For the text-containing cell, return its midpoint in (x, y) coordinate format. 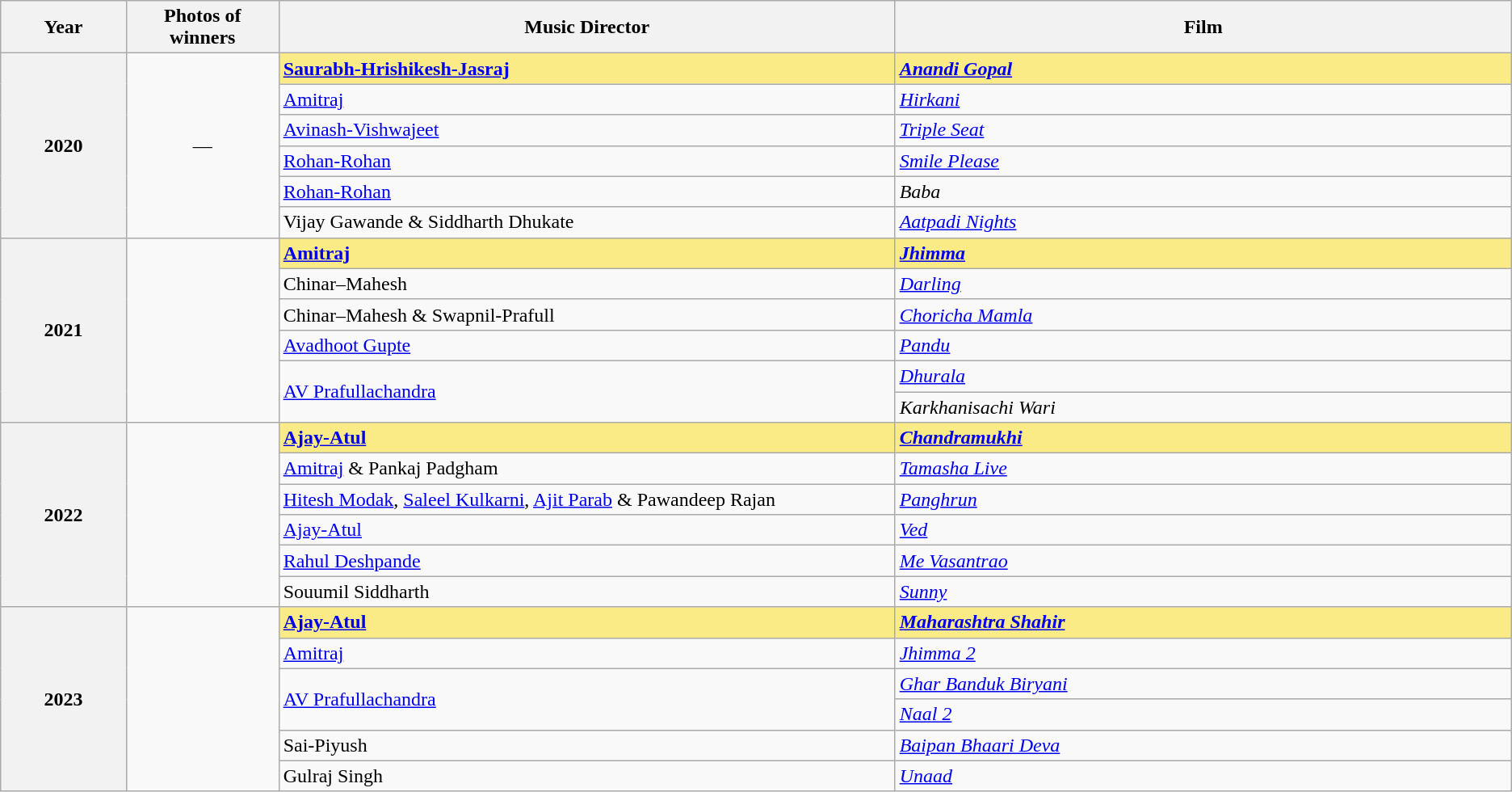
Sunny (1203, 592)
Jhimma 2 (1203, 653)
— (202, 145)
Unaad (1203, 776)
Darling (1203, 284)
Hitesh Modak, Saleel Kulkarni, Ajit Parab & Pawandeep Rajan (586, 499)
Film (1203, 27)
Photos of winners (202, 27)
Karkhanisachi Wari (1203, 407)
Year (64, 27)
Baipan Bhaari Deva (1203, 745)
Me Vasantrao (1203, 561)
Avinash-Vishwajeet (586, 130)
Pandu (1203, 345)
Triple Seat (1203, 130)
Rahul Deshpande (586, 561)
2023 (64, 699)
Chinar–Mahesh (586, 284)
Choricha Mamla (1203, 314)
Baba (1203, 192)
Saurabh-Hrishikesh-Jasraj (586, 69)
2021 (64, 330)
2020 (64, 145)
Maharashtra Shahir (1203, 622)
Amitraj & Pankaj Padgham (586, 469)
Panghrun (1203, 499)
Dhurala (1203, 376)
2022 (64, 515)
Gulraj Singh (586, 776)
Naal 2 (1203, 714)
Aatpadi Nights (1203, 222)
Anandi Gopal (1203, 69)
Smile Please (1203, 161)
Music Director (586, 27)
Avadhoot Gupte (586, 345)
Hirkani (1203, 99)
Souumil Siddharth (586, 592)
Vijay Gawande & Siddharth Dhukate (586, 222)
Sai-Piyush (586, 745)
Ghar Banduk Biryani (1203, 684)
Chandramukhi (1203, 438)
Tamasha Live (1203, 469)
Jhimma (1203, 253)
Ved (1203, 530)
Chinar–Mahesh & Swapnil-Prafull (586, 314)
